Scan for the cell matching the given text and deliver its [X, Y] coordinate at center. 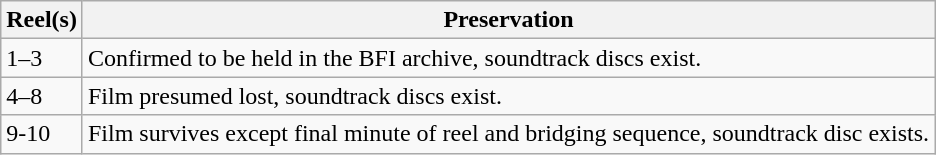
Reel(s) [42, 20]
Film survives except final minute of reel and bridging sequence, soundtrack disc exists. [508, 134]
Film presumed lost, soundtrack discs exist. [508, 96]
9-10 [42, 134]
Confirmed to be held in the BFI archive, soundtrack discs exist. [508, 58]
Preservation [508, 20]
4–8 [42, 96]
1–3 [42, 58]
